Provide the (x, y) coordinate of the cell's center where the given text is located.  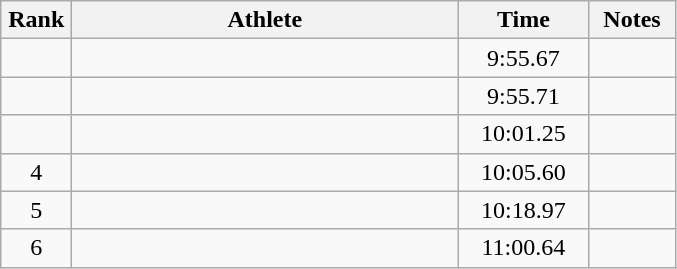
Notes (632, 20)
6 (36, 248)
9:55.71 (524, 96)
5 (36, 210)
Rank (36, 20)
10:18.97 (524, 210)
4 (36, 172)
10:05.60 (524, 172)
11:00.64 (524, 248)
9:55.67 (524, 58)
Time (524, 20)
10:01.25 (524, 134)
Athlete (265, 20)
